Identify which cell holds the provided text, then report its [X, Y] central coordinate. 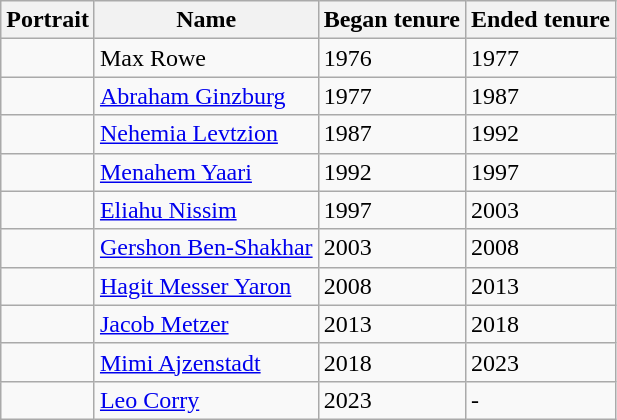
Jacob Metzer [206, 324]
Max Rowe [206, 58]
Nehemia Levtzion [206, 134]
Abraham Ginzburg [206, 96]
Portrait [48, 20]
Gershon Ben-Shakhar [206, 248]
Began tenure [392, 20]
Name [206, 20]
Hagit Messer Yaron [206, 286]
Ended tenure [540, 20]
Leo Corry [206, 400]
Mimi Ajzenstadt [206, 362]
Eliahu Nissim [206, 210]
1976 [392, 58]
Menahem Yaari [206, 172]
- [540, 400]
